Detect which cell encompasses the target text, then output its (x, y) center coordinate. 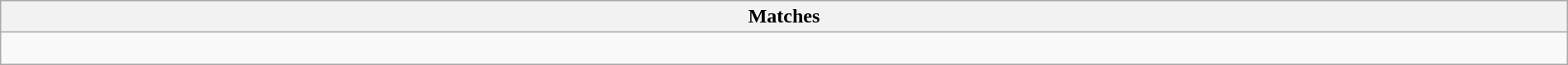
Matches (784, 17)
